Pinpoint the cell where the given text exists, returning its (X, Y) midpoint coordinate. 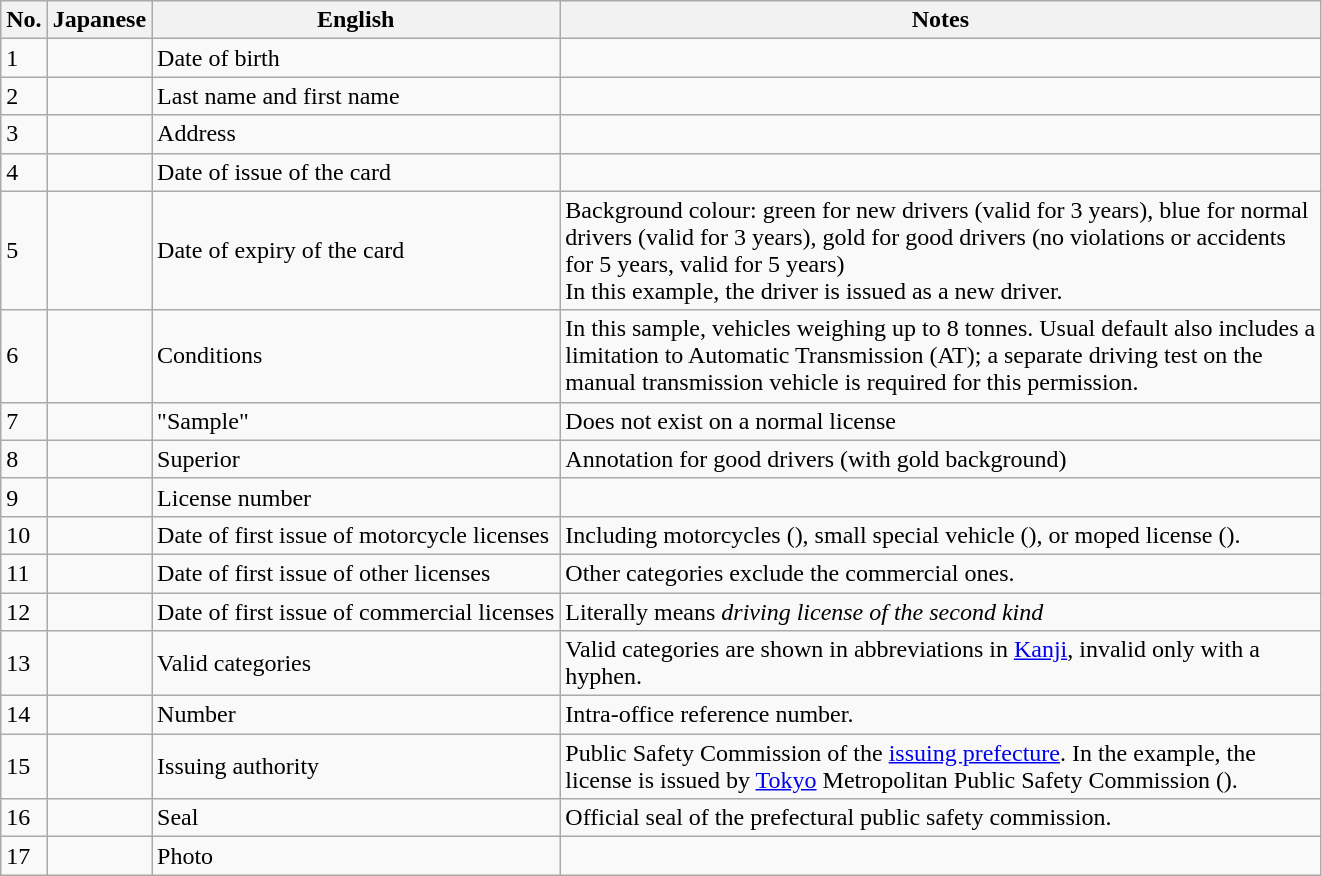
Date of first issue of other licenses (356, 573)
Address (356, 134)
15 (24, 766)
13 (24, 664)
Date of expiry of the card (356, 250)
English (356, 20)
4 (24, 172)
Japanese (99, 20)
12 (24, 611)
Intra-office reference number. (940, 715)
Does not exist on a normal license (940, 421)
2 (24, 96)
Other categories exclude the commercial ones. (940, 573)
5 (24, 250)
"Sample" (356, 421)
Seal (356, 818)
Notes (940, 20)
Valid categories (356, 664)
Photo (356, 856)
8 (24, 459)
10 (24, 535)
3 (24, 134)
Literally means driving license of the second kind (940, 611)
Number (356, 715)
Public Safety Commission of the issuing prefecture. In the example, the license is issued by Tokyo Metropolitan Public Safety Commission (). (940, 766)
Last name and first name (356, 96)
Annotation for good drivers (with gold background) (940, 459)
Conditions (356, 356)
Superior (356, 459)
Valid categories are shown in abbreviations in Kanji, invalid only with a hyphen. (940, 664)
7 (24, 421)
14 (24, 715)
Date of first issue of motorcycle licenses (356, 535)
17 (24, 856)
16 (24, 818)
1 (24, 58)
9 (24, 497)
Date of issue of the card (356, 172)
No. (24, 20)
Issuing authority (356, 766)
Including motorcycles (), small special vehicle (), or moped license (). (940, 535)
11 (24, 573)
License number (356, 497)
Date of birth (356, 58)
6 (24, 356)
Official seal of the prefectural public safety commission. (940, 818)
Date of first issue of commercial licenses (356, 611)
